Return [x, y] of the center of cell containing provided text 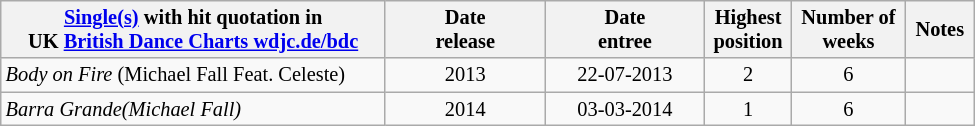
Date entree [625, 30]
Number of weeks [848, 30]
Highest position [748, 30]
2014 [465, 109]
Single(s) with hit quotation in UK British Dance Charts wdjc.de/bdc [194, 30]
Notes [940, 30]
03-03-2014 [625, 109]
Date release [465, 30]
2013 [465, 75]
1 [748, 109]
2 [748, 75]
Body on Fire (Michael Fall Feat. Celeste) [194, 75]
Barra Grande(Michael Fall) [194, 109]
22-07-2013 [625, 75]
